For the text-containing cell, return its midpoint in [x, y] coordinate format. 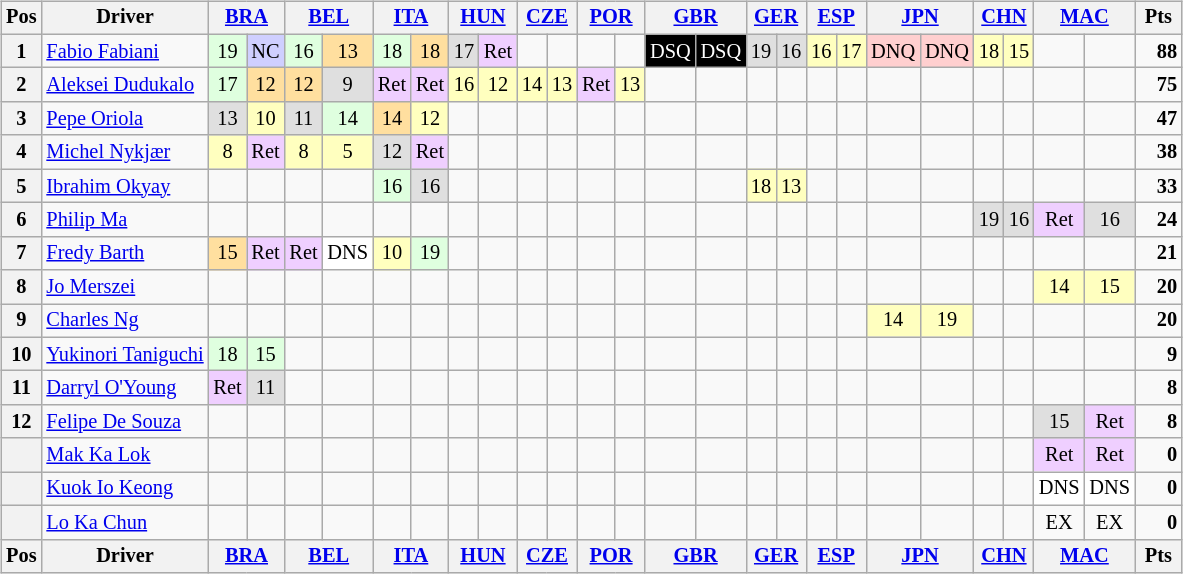
Aleksei Dudukalo [124, 85]
Fabio Fabiani [124, 51]
38 [1158, 152]
Kuok Io Keong [124, 489]
Ibrahim Okyay [124, 186]
33 [1158, 186]
4 [21, 152]
Charles Ng [124, 321]
47 [1158, 119]
1 [21, 51]
7 [21, 253]
Darryl O'Young [124, 388]
6 [21, 220]
Philip Ma [124, 220]
NC [265, 51]
Mak Ka Lok [124, 455]
Felipe De Souza [124, 422]
Fredy Barth [124, 253]
88 [1158, 51]
3 [21, 119]
Jo Merszei [124, 287]
Pepe Oriola [124, 119]
2 [21, 85]
75 [1158, 85]
Yukinori Taniguchi [124, 354]
24 [1158, 220]
21 [1158, 253]
Michel Nykjær [124, 152]
Lo Ka Chun [124, 522]
